Output the (x, y) coordinate of the center of the cell containing the given text.  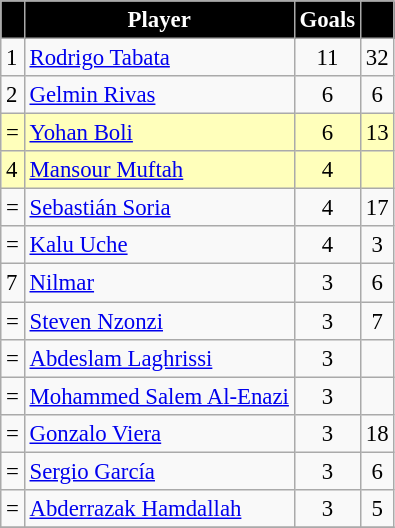
Sebastián Soria (159, 208)
18 (378, 433)
Abdeslam Laghrissi (159, 358)
13 (378, 133)
Mansour Muftah (159, 170)
Nilmar (159, 283)
Mohammed Salem Al-Enazi (159, 396)
Gonzalo Viera (159, 433)
17 (378, 208)
2 (12, 95)
Sergio García (159, 471)
32 (378, 58)
Kalu Uche (159, 245)
Goals (327, 20)
Rodrigo Tabata (159, 58)
5 (378, 509)
1 (12, 58)
Yohan Boli (159, 133)
11 (327, 58)
Steven Nzonzi (159, 321)
Player (159, 20)
Gelmin Rivas (159, 95)
Abderrazak Hamdallah (159, 509)
